Output the (x, y) coordinate of the center of the cell containing the given text.  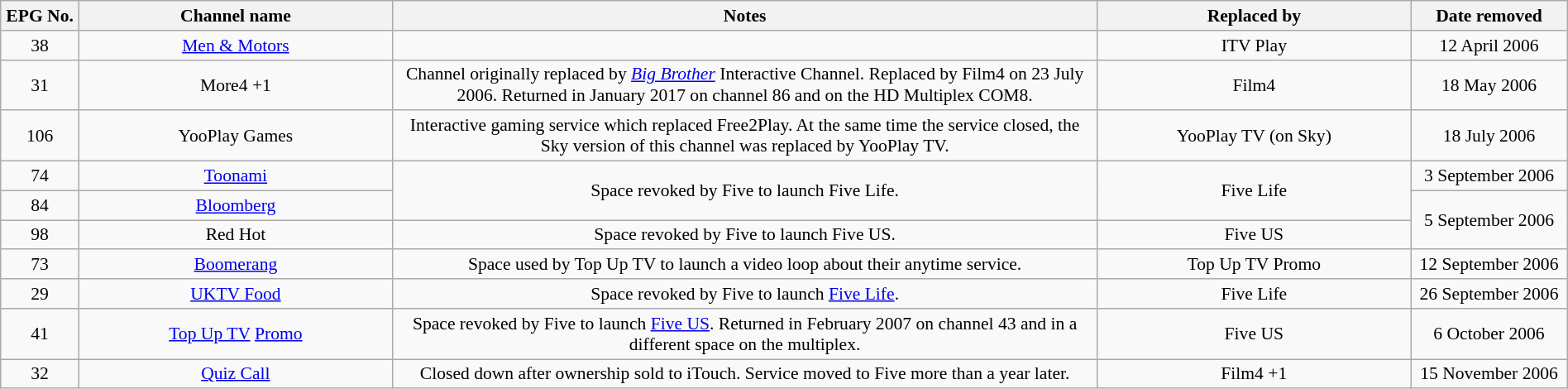
Replaced by (1254, 16)
YooPlay Games (235, 136)
Space revoked by Five to launch Five US. Returned in February 2007 on channel 43 and in a different space on the multiplex. (744, 334)
18 May 2006 (1489, 84)
Red Hot (235, 235)
12 April 2006 (1489, 46)
ITV Play (1254, 46)
UKTV Food (235, 294)
Interactive gaming service which replaced Free2Play. At the same time the service closed, the Sky version of this channel was replaced by YooPlay TV. (744, 136)
Bloomberg (235, 205)
29 (40, 294)
Space revoked by Five to launch Five US. (744, 235)
3 September 2006 (1489, 176)
74 (40, 176)
5 September 2006 (1489, 220)
Space used by Top Up TV to launch a video loop about their anytime service. (744, 265)
31 (40, 84)
6 October 2006 (1489, 334)
106 (40, 136)
Film4 (1254, 84)
YooPlay TV (on Sky) (1254, 136)
Film4 +1 (1254, 374)
Men & Motors (235, 46)
Channel name (235, 16)
Closed down after ownership sold to iTouch. Service moved to Five more than a year later. (744, 374)
Date removed (1489, 16)
26 September 2006 (1489, 294)
38 (40, 46)
Boomerang (235, 265)
98 (40, 235)
More4 +1 (235, 84)
18 July 2006 (1489, 136)
12 September 2006 (1489, 265)
41 (40, 334)
Toonami (235, 176)
84 (40, 205)
32 (40, 374)
73 (40, 265)
Quiz Call (235, 374)
EPG No. (40, 16)
Notes (744, 16)
15 November 2006 (1489, 374)
